Identify which cell holds the provided text, then report its (X, Y) central coordinate. 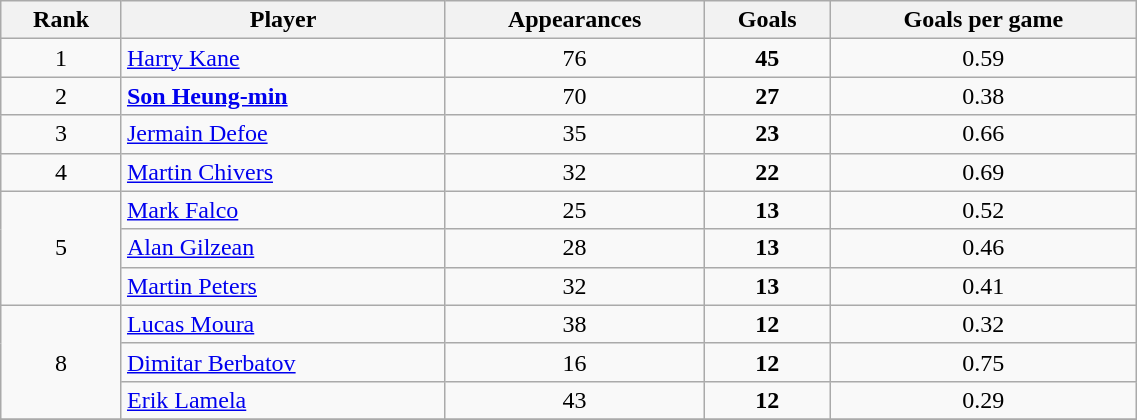
Martin Peters (282, 286)
38 (575, 324)
25 (575, 210)
1 (62, 58)
76 (575, 58)
23 (766, 134)
Lucas Moura (282, 324)
45 (766, 58)
Martin Chivers (282, 172)
Alan Gilzean (282, 248)
2 (62, 96)
0.69 (984, 172)
43 (575, 400)
4 (62, 172)
Goals per game (984, 20)
5 (62, 248)
22 (766, 172)
70 (575, 96)
Mark Falco (282, 210)
0.46 (984, 248)
Son Heung-min (282, 96)
0.38 (984, 96)
0.59 (984, 58)
Jermain Defoe (282, 134)
Appearances (575, 20)
27 (766, 96)
16 (575, 362)
Dimitar Berbatov (282, 362)
0.52 (984, 210)
0.32 (984, 324)
Rank (62, 20)
Harry Kane (282, 58)
0.66 (984, 134)
Goals (766, 20)
0.41 (984, 286)
28 (575, 248)
Player (282, 20)
Erik Lamela (282, 400)
35 (575, 134)
3 (62, 134)
0.29 (984, 400)
0.75 (984, 362)
8 (62, 362)
